Find where the given text appears and provide that cell's center as (x, y) coordinate. 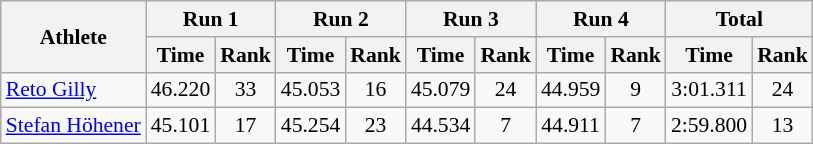
Run 3 (471, 19)
Athlete (74, 36)
16 (376, 90)
13 (782, 126)
45.053 (310, 90)
Reto Gilly (74, 90)
45.254 (310, 126)
3:01.311 (709, 90)
Run 2 (341, 19)
44.911 (570, 126)
Total (740, 19)
33 (246, 90)
Run 1 (211, 19)
9 (636, 90)
23 (376, 126)
46.220 (180, 90)
44.534 (440, 126)
44.959 (570, 90)
Run 4 (601, 19)
2:59.800 (709, 126)
45.101 (180, 126)
Stefan Höhener (74, 126)
45.079 (440, 90)
17 (246, 126)
